Output the [X, Y] coordinate of the center of the cell containing the given text.  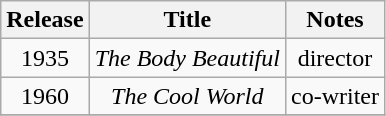
The Cool World [187, 96]
The Body Beautiful [187, 58]
director [334, 58]
1935 [45, 58]
Notes [334, 20]
Release [45, 20]
Title [187, 20]
co-writer [334, 96]
1960 [45, 96]
